Extract the (x, y) coordinate from the center of the cell holding the provided text.  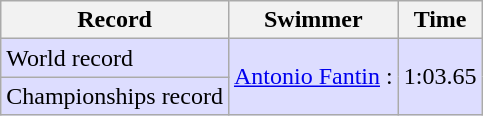
Championships record (115, 96)
Record (115, 20)
Time (440, 20)
Antonio Fantin : (313, 77)
1:03.65 (440, 77)
Swimmer (313, 20)
World record (115, 58)
